Determine the [x, y] coordinate at the center of the cell enclosing the given text.  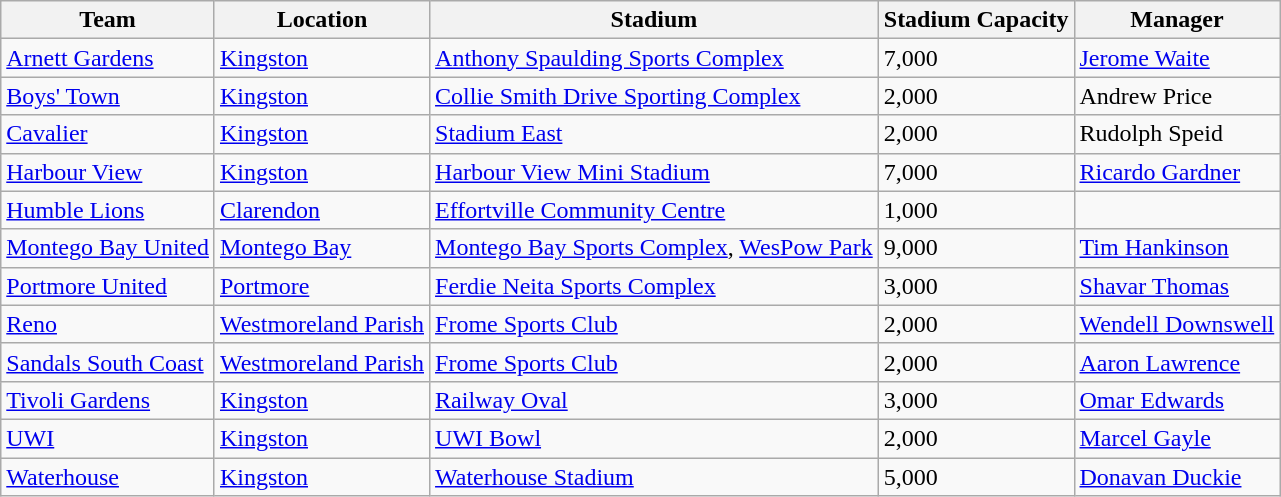
Harbour View [108, 172]
Stadium [654, 20]
Effortville Community Centre [654, 210]
Ricardo Gardner [1177, 172]
Clarendon [322, 210]
UWI [108, 438]
Cavalier [108, 134]
Rudolph Speid [1177, 134]
Collie Smith Drive Sporting Complex [654, 96]
Team [108, 20]
Aaron Lawrence [1177, 362]
UWI Bowl [654, 438]
Donavan Duckie [1177, 477]
Location [322, 20]
Sandals South Coast [108, 362]
Manager [1177, 20]
1,000 [976, 210]
Humble Lions [108, 210]
Stadium Capacity [976, 20]
Montego Bay Sports Complex, WesPow Park [654, 248]
9,000 [976, 248]
Shavar Thomas [1177, 286]
Portmore [322, 286]
Tim Hankinson [1177, 248]
Ferdie Neita Sports Complex [654, 286]
Waterhouse Stadium [654, 477]
Harbour View Mini Stadium [654, 172]
Waterhouse [108, 477]
Stadium East [654, 134]
Andrew Price [1177, 96]
Tivoli Gardens [108, 400]
Anthony Spaulding Sports Complex [654, 58]
Portmore United [108, 286]
Omar Edwards [1177, 400]
Boys' Town [108, 96]
5,000 [976, 477]
Montego Bay United [108, 248]
Railway Oval [654, 400]
Montego Bay [322, 248]
Jerome Waite [1177, 58]
Marcel Gayle [1177, 438]
Arnett Gardens [108, 58]
Reno [108, 324]
Wendell Downswell [1177, 324]
